Search for the cell housing the specified text and yield its (x, y) center coordinate. 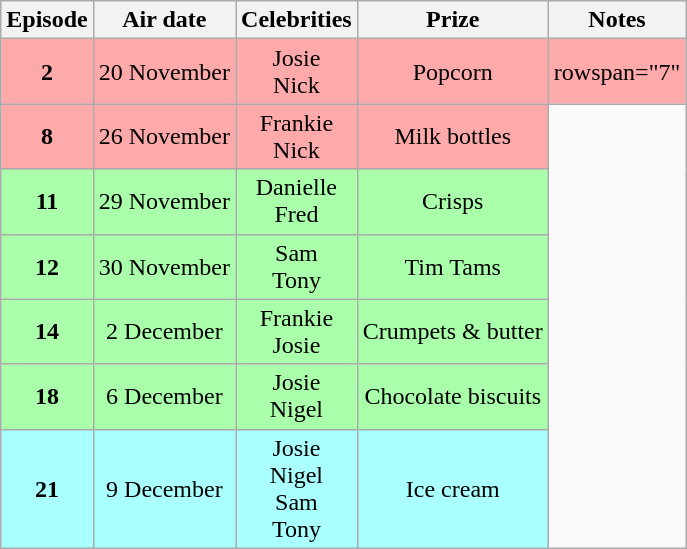
JosieNigelSamTony (297, 488)
Notes (617, 20)
FrankieJosie (297, 332)
rowspan="7" (617, 72)
Milk bottles (452, 136)
9 December (164, 488)
Chocolate biscuits (452, 396)
Ice cream (452, 488)
14 (47, 332)
JosieNick (297, 72)
Tim Tams (452, 266)
Crumpets & butter (452, 332)
Popcorn (452, 72)
12 (47, 266)
26 November (164, 136)
SamTony (297, 266)
FrankieNick (297, 136)
6 December (164, 396)
Celebrities (297, 20)
29 November (164, 202)
11 (47, 202)
JosieNigel (297, 396)
DanielleFred (297, 202)
21 (47, 488)
Prize (452, 20)
30 November (164, 266)
2 (47, 72)
Episode (47, 20)
Air date (164, 20)
2 December (164, 332)
20 November (164, 72)
8 (47, 136)
Crisps (452, 202)
18 (47, 396)
